Capture the cell that displays the provided text and extract its [X, Y] central coordinate. 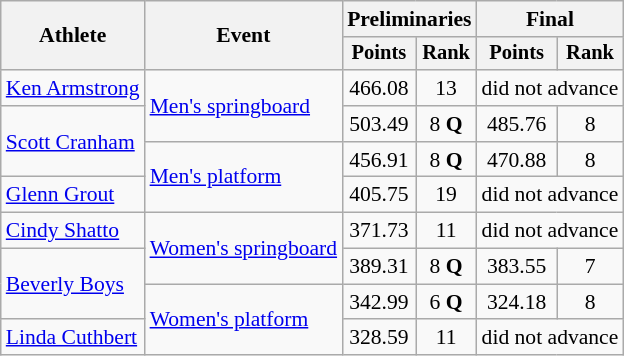
456.91 [379, 160]
Final [550, 19]
Women's platform [244, 320]
Cindy Shatto [73, 231]
324.18 [517, 302]
503.49 [379, 124]
Ken Armstrong [73, 88]
Women's springboard [244, 248]
328.59 [379, 338]
342.99 [379, 302]
Athlete [73, 36]
13 [446, 88]
383.55 [517, 267]
Scott Cranham [73, 142]
389.31 [379, 267]
6 Q [446, 302]
Event [244, 36]
466.08 [379, 88]
7 [590, 267]
Glenn Grout [73, 195]
Preliminaries [409, 19]
19 [446, 195]
Linda Cuthbert [73, 338]
Men's springboard [244, 106]
485.76 [517, 124]
Men's platform [244, 178]
405.75 [379, 195]
470.88 [517, 160]
Beverly Boys [73, 284]
371.73 [379, 231]
